Return (X, Y) of the center of cell containing provided text 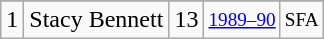
1 (12, 20)
Stacy Bennett (96, 20)
SFA (302, 20)
13 (186, 20)
1989–90 (242, 20)
